Output the (X, Y) coordinate of the center of the cell containing the given text.  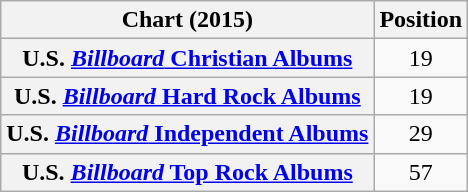
U.S. Billboard Top Rock Albums (188, 172)
29 (421, 134)
U.S. Billboard Hard Rock Albums (188, 96)
57 (421, 172)
U.S. Billboard Independent Albums (188, 134)
U.S. Billboard Christian Albums (188, 58)
Position (421, 20)
Chart (2015) (188, 20)
